Return the [x, y] coordinate for the center point of the cell that contains the specified text.  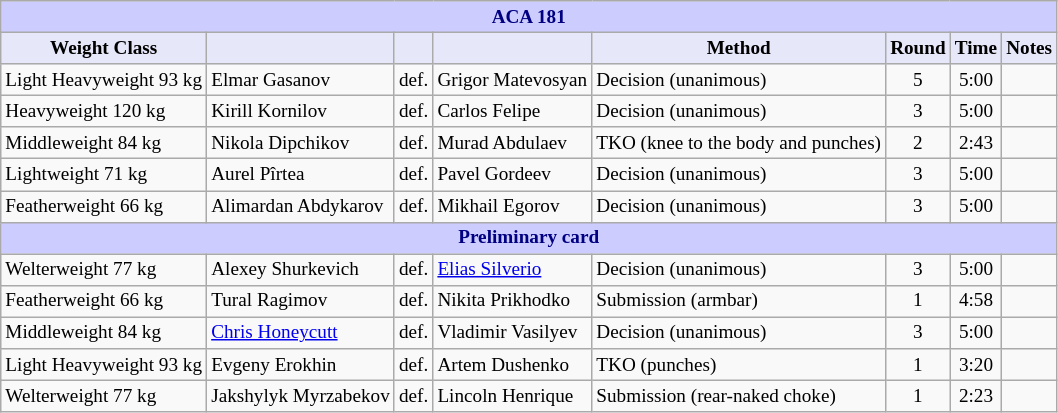
Submission (rear-naked choke) [739, 396]
3:20 [976, 365]
Submission (armbar) [739, 301]
2 [918, 143]
Notes [1030, 48]
Elmar Gasanov [301, 80]
Weight Class [104, 48]
Artem Dushenko [512, 365]
Nikita Prikhodko [512, 301]
Nikola Dipchikov [301, 143]
Alimardan Abdykarov [301, 206]
ACA 181 [529, 17]
Chris Honeycutt [301, 333]
5 [918, 80]
Tural Ragimov [301, 301]
2:43 [976, 143]
Murad Abdulaev [512, 143]
Kirill Kornilov [301, 111]
Grigor Matevosyan [512, 80]
Lincoln Henrique [512, 396]
Method [739, 48]
TKO (knee to the body and punches) [739, 143]
Carlos Felipe [512, 111]
Time [976, 48]
Evgeny Erokhin [301, 365]
Alexey Shurkevich [301, 270]
Elias Silverio [512, 270]
Heavyweight 120 kg [104, 111]
Lightweight 71 kg [104, 175]
Mikhail Egorov [512, 206]
Jakshylyk Myrzabekov [301, 396]
TKO (punches) [739, 365]
Pavel Gordeev [512, 175]
Aurel Pîrtea [301, 175]
Preliminary card [529, 238]
Round [918, 48]
2:23 [976, 396]
Vladimir Vasilyev [512, 333]
4:58 [976, 301]
